Extract the (x, y) coordinate from the center of the cell holding the provided text.  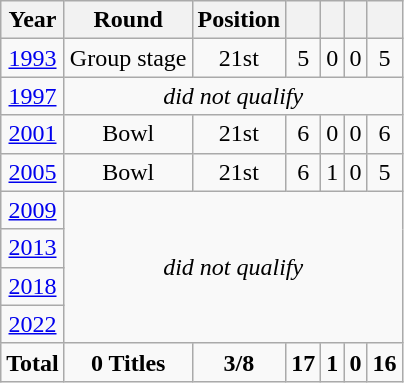
Group stage (128, 58)
Year (33, 20)
2018 (33, 286)
2009 (33, 210)
Round (128, 20)
1993 (33, 58)
0 Titles (128, 362)
1997 (33, 96)
16 (384, 362)
Position (239, 20)
2001 (33, 134)
2013 (33, 248)
Total (33, 362)
2022 (33, 324)
2005 (33, 172)
3/8 (239, 362)
17 (304, 362)
